Find where the given text appears and provide that cell's center as [X, Y] coordinate. 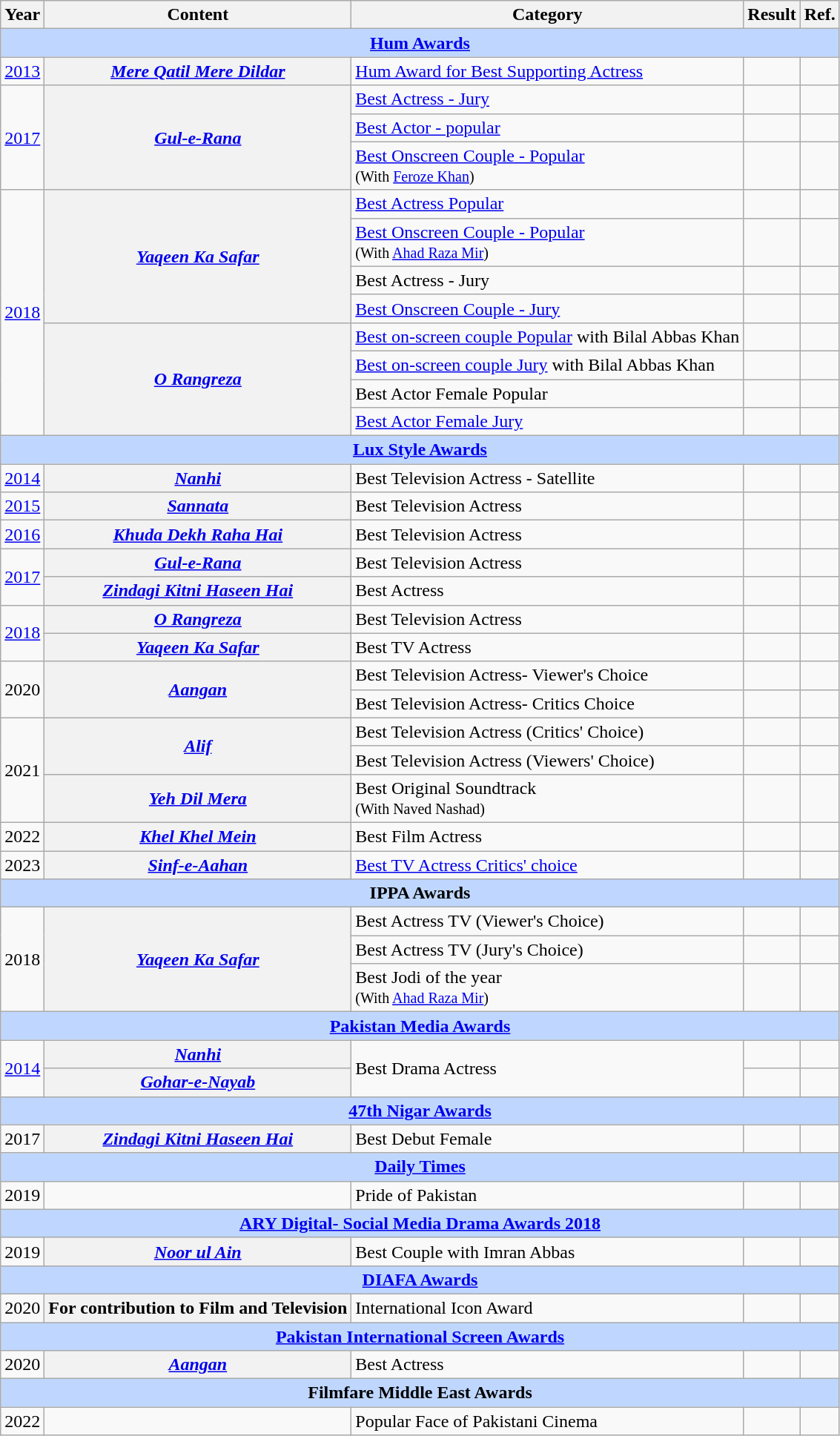
Popular Face of Pakistani Cinema [547, 1421]
Year [22, 15]
Sannata [198, 506]
2021 [22, 770]
Best Film Actress [547, 836]
Gohar-e-Nayab [198, 1082]
Khuda Dekh Raha Hai [198, 535]
Best TV Actress [547, 647]
Best Actor - popular [547, 128]
Best TV Actress Critics' choice [547, 865]
IPPA Awards [420, 893]
2015 [22, 506]
Best Television Actress- Viewer's Choice [547, 675]
Pakistan International Screen Awards [420, 1337]
Pride of Pakistan [547, 1195]
Filmfare Middle East Awards [420, 1393]
Best on-screen couple Jury with Bilal Abbas Khan [547, 365]
Best Actor Female Popular [547, 394]
2023 [22, 865]
Best Debut Female [547, 1139]
Pakistan Media Awards [420, 1026]
Best Television Actress- Critics Choice [547, 704]
For contribution to Film and Television [198, 1308]
Lux Style Awards [420, 450]
Best Actress Popular [547, 204]
DIAFA Awards [420, 1280]
Best Couple with Imran Abbas [547, 1251]
Best Television Actress (Viewers' Choice) [547, 760]
Ref. [820, 15]
Daily Times [420, 1167]
ARY Digital- Social Media Drama Awards 2018 [420, 1223]
Best Jodi of the year (With Ahad Raza Mir) [547, 987]
Sinf-e-Aahan [198, 865]
International Icon Award [547, 1308]
Hum Award for Best Supporting Actress [547, 71]
Content [198, 15]
Best Original Soundtrack (With Naved Nashad) [547, 798]
Best Actress TV (Jury's Choice) [547, 950]
Mere Qatil Mere Dildar [198, 71]
Khel Khel Mein [198, 836]
Yeh Dil Mera [198, 798]
Result [772, 15]
Best Onscreen Couple - Popular (With Feroze Khan) [547, 166]
Best Television Actress - Satellite [547, 478]
47th Nigar Awards [420, 1111]
Category [547, 15]
Noor ul Ain [198, 1251]
Best Actor Female Jury [547, 422]
2016 [22, 535]
Best Television Actress (Critics' Choice) [547, 732]
Best Drama Actress [547, 1068]
Best Onscreen Couple - Popular (With Ahad Raza Mir) [547, 242]
Alif [198, 746]
Best Actress TV (Viewer's Choice) [547, 922]
Best on-screen couple Popular with Bilal Abbas Khan [547, 337]
Hum Awards [420, 43]
Best Onscreen Couple - Jury [547, 308]
2013 [22, 71]
